Identify which cell holds the provided text, then report its (X, Y) central coordinate. 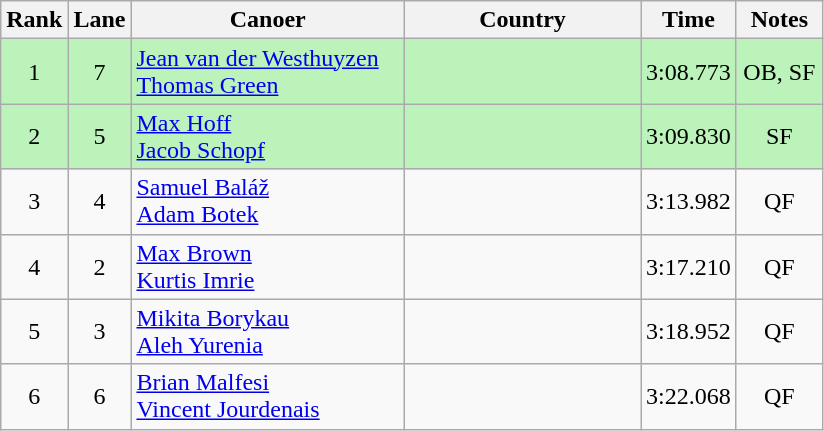
Rank (34, 20)
Max BrownKurtis Imrie (268, 266)
Time (689, 20)
Brian MalfesiVincent Jourdenais (268, 396)
3:09.830 (689, 136)
3:22.068 (689, 396)
Mikita BorykauAleh Yurenia (268, 332)
SF (779, 136)
OB, SF (779, 72)
3:13.982 (689, 202)
3:08.773 (689, 72)
Max HoffJacob Schopf (268, 136)
Country (522, 20)
1 (34, 72)
7 (100, 72)
Samuel BalážAdam Botek (268, 202)
Canoer (268, 20)
3:17.210 (689, 266)
Lane (100, 20)
Notes (779, 20)
Jean van der WesthuyzenThomas Green (268, 72)
3:18.952 (689, 332)
